Output the (x, y) coordinate of the center of the cell containing the given text.  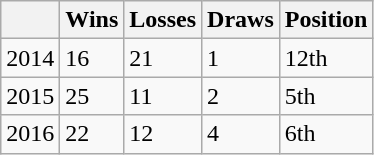
2014 (30, 58)
Draws (241, 20)
Wins (92, 20)
Position (326, 20)
Losses (163, 20)
22 (92, 134)
12th (326, 58)
25 (92, 96)
16 (92, 58)
2016 (30, 134)
4 (241, 134)
2 (241, 96)
1 (241, 58)
5th (326, 96)
6th (326, 134)
21 (163, 58)
2015 (30, 96)
11 (163, 96)
12 (163, 134)
